From the cell containing the given text, extract its center point as (X, Y) coordinate. 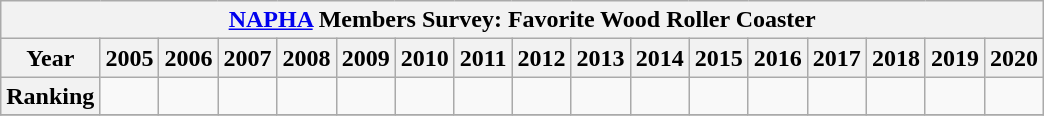
2015 (718, 58)
Ranking (50, 96)
2007 (248, 58)
Year (50, 58)
2009 (366, 58)
2018 (896, 58)
NAPHA Members Survey: Favorite Wood Roller Coaster (522, 20)
2012 (542, 58)
2013 (600, 58)
2011 (483, 58)
2014 (660, 58)
2020 (1014, 58)
2010 (424, 58)
2006 (188, 58)
2017 (836, 58)
2008 (306, 58)
2019 (954, 58)
2005 (130, 58)
2016 (778, 58)
